Return the [X, Y] coordinate for the center point of the cell that contains the specified text.  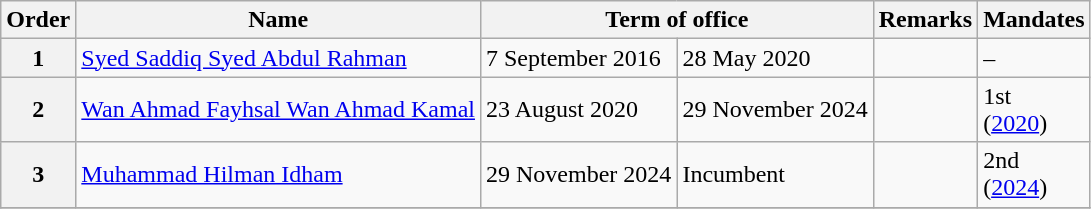
23 August 2020 [578, 110]
Order [38, 20]
1st (2020) [1034, 110]
Mandates [1034, 20]
Wan Ahmad Fayhsal Wan Ahmad Kamal [278, 110]
Name [278, 20]
1 [38, 58]
7 September 2016 [578, 58]
3 [38, 174]
28 May 2020 [775, 58]
Incumbent [775, 174]
Muhammad Hilman Idham [278, 174]
Term of office [676, 20]
2 [38, 110]
Syed Saddiq Syed Abdul Rahman [278, 58]
2nd (2024) [1034, 174]
Remarks [925, 20]
– [1034, 58]
